Output the [X, Y] coordinate of the center of the cell containing the given text.  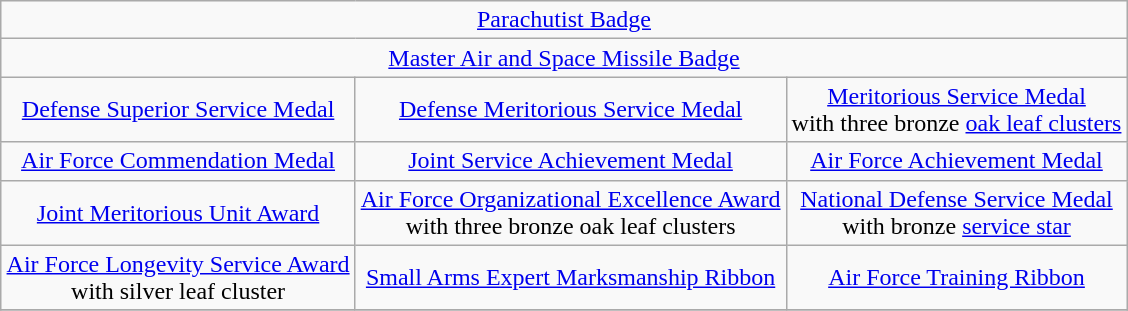
Air Force Achievement Medal [956, 161]
Air Force Longevity Service Awardwith silver leaf cluster [178, 278]
Joint Service Achievement Medal [570, 161]
Parachutist Badge [564, 20]
National Defense Service Medalwith bronze service star [956, 212]
Small Arms Expert Marksmanship Ribbon [570, 278]
Joint Meritorious Unit Award [178, 212]
Master Air and Space Missile Badge [564, 58]
Defense Superior Service Medal [178, 110]
Meritorious Service Medalwith three bronze oak leaf clusters [956, 110]
Defense Meritorious Service Medal [570, 110]
Air Force Organizational Excellence Awardwith three bronze oak leaf clusters [570, 212]
Air Force Commendation Medal [178, 161]
Air Force Training Ribbon [956, 278]
